Extract the (X, Y) coordinate from the center of the cell holding the provided text.  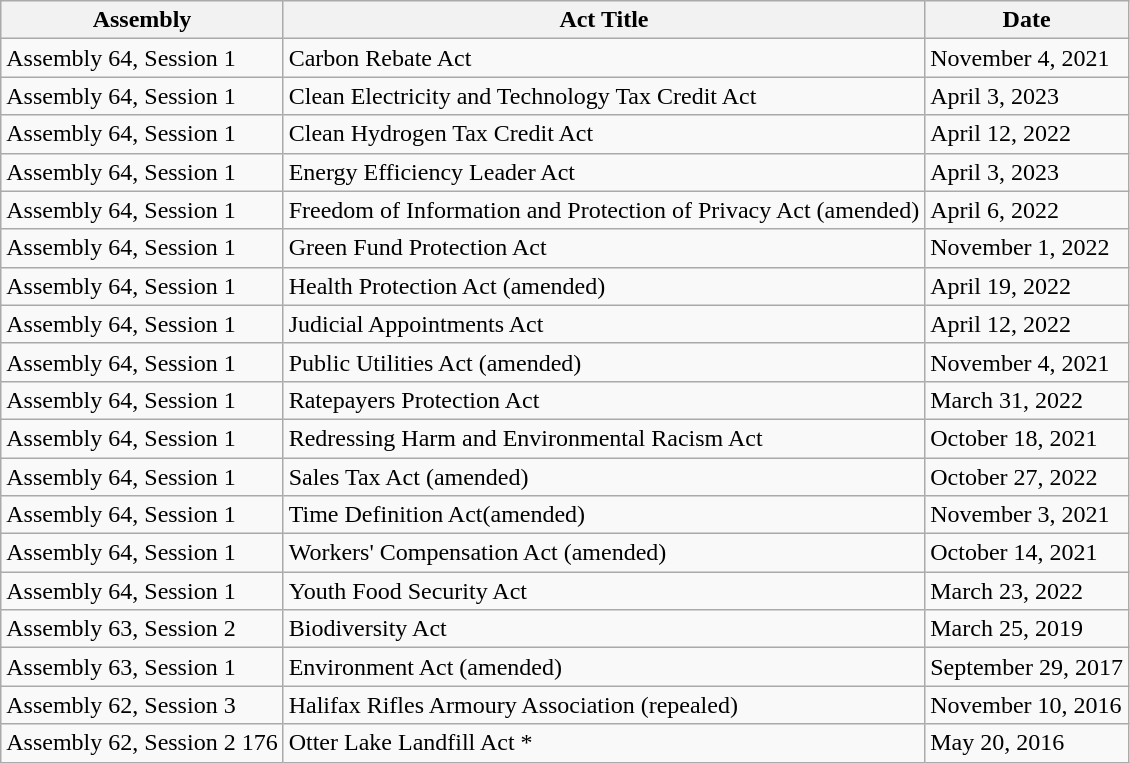
Judicial Appointments Act (604, 324)
Assembly (142, 20)
April 19, 2022 (1027, 286)
Time Definition Act(amended) (604, 515)
October 14, 2021 (1027, 553)
Carbon Rebate Act (604, 58)
October 27, 2022 (1027, 477)
September 29, 2017 (1027, 667)
Biodiversity Act (604, 629)
Clean Electricity and Technology Tax Credit Act (604, 96)
Health Protection Act (amended) (604, 286)
November 10, 2016 (1027, 705)
Youth Food Security Act (604, 591)
May 20, 2016 (1027, 743)
Redressing Harm and Environmental Racism Act (604, 438)
November 1, 2022 (1027, 248)
Environment Act (amended) (604, 667)
November 3, 2021 (1027, 515)
Public Utilities Act (amended) (604, 362)
Clean Hydrogen Tax Credit Act (604, 134)
Assembly 62, Session 3 (142, 705)
March 23, 2022 (1027, 591)
Assembly 63, Session 1 (142, 667)
Green Fund Protection Act (604, 248)
March 31, 2022 (1027, 400)
Workers' Compensation Act (amended) (604, 553)
Halifax Rifles Armoury Association (repealed) (604, 705)
March 25, 2019 (1027, 629)
Assembly 62, Session 2 176 (142, 743)
Freedom of Information and Protection of Privacy Act (amended) (604, 210)
Act Title (604, 20)
Energy Efficiency Leader Act (604, 172)
Date (1027, 20)
Assembly 63, Session 2 (142, 629)
Sales Tax Act (amended) (604, 477)
October 18, 2021 (1027, 438)
Ratepayers Protection Act (604, 400)
Otter Lake Landfill Act * (604, 743)
April 6, 2022 (1027, 210)
